Output the (X, Y) coordinate of the center of the cell containing the given text.  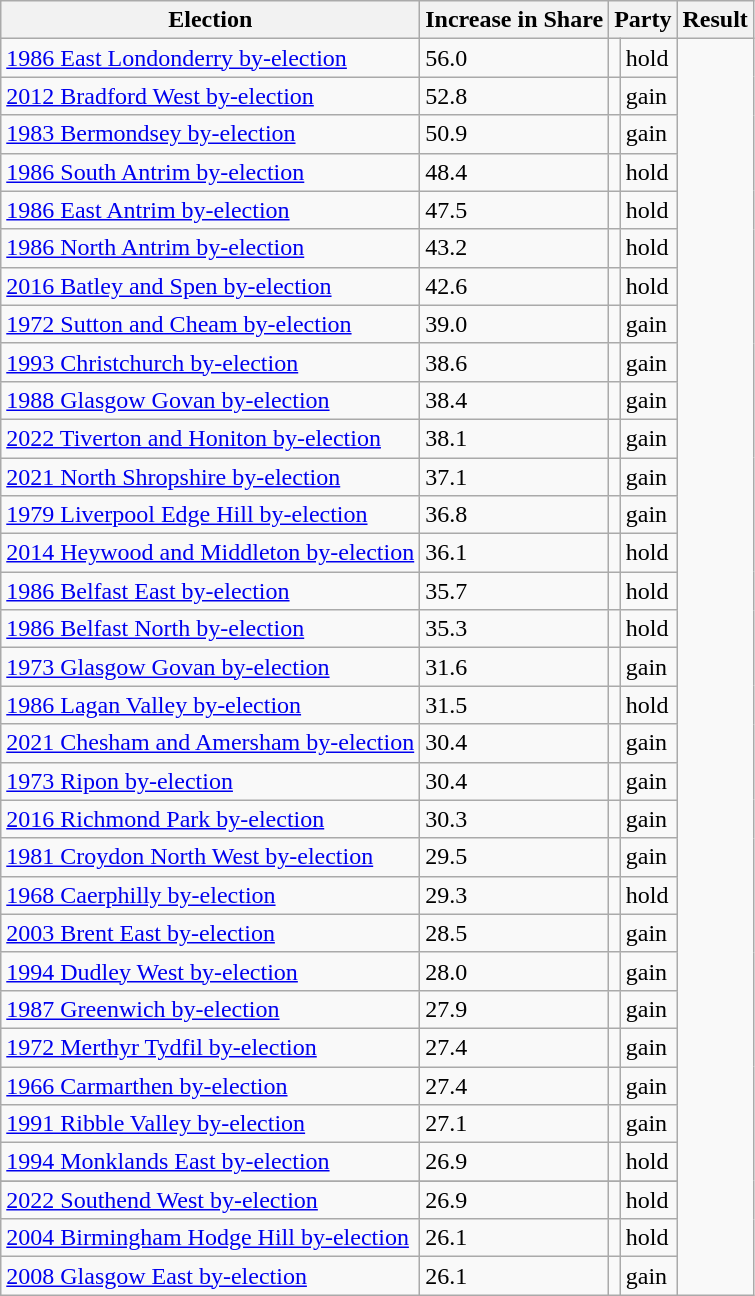
2016 Batley and Spen by-election (210, 286)
1968 Caerphilly by-election (210, 895)
1986 East Antrim by-election (210, 210)
1986 Belfast North by-election (210, 629)
2003 Brent East by-election (210, 933)
1973 Glasgow Govan by-election (210, 667)
38.6 (514, 362)
35.3 (514, 629)
1983 Bermondsey by-election (210, 134)
2004 Birmingham Hodge Hill by-election (210, 1238)
Result (715, 20)
1991 Ribble Valley by-election (210, 1124)
1994 Monklands East by-election (210, 1162)
50.9 (514, 134)
1973 Ripon by-election (210, 781)
1972 Sutton and Cheam by-election (210, 324)
2008 Glasgow East by-election (210, 1276)
2014 Heywood and Middleton by-election (210, 553)
1986 Belfast East by-election (210, 591)
1986 Lagan Valley by-election (210, 705)
2021 Chesham and Amersham by-election (210, 743)
28.0 (514, 971)
28.5 (514, 933)
1994 Dudley West by-election (210, 971)
27.1 (514, 1124)
1988 Glasgow Govan by-election (210, 400)
29.5 (514, 857)
1987 Greenwich by-election (210, 1009)
1986 North Antrim by-election (210, 248)
38.4 (514, 400)
2016 Richmond Park by-election (210, 819)
48.4 (514, 172)
2022 Tiverton and Honiton by-election (210, 438)
Election (210, 20)
30.3 (514, 819)
2022 Southend West by-election (210, 1200)
47.5 (514, 210)
Increase in Share (514, 20)
39.0 (514, 324)
1966 Carmarthen by-election (210, 1085)
31.6 (514, 667)
37.1 (514, 477)
29.3 (514, 895)
27.9 (514, 1009)
1993 Christchurch by-election (210, 362)
1981 Croydon North West by-election (210, 857)
36.1 (514, 553)
35.7 (514, 591)
Party (643, 20)
2021 North Shropshire by-election (210, 477)
1986 East Londonderry by-election (210, 58)
42.6 (514, 286)
52.8 (514, 96)
1972 Merthyr Tydfil by-election (210, 1047)
31.5 (514, 705)
43.2 (514, 248)
1986 South Antrim by-election (210, 172)
2012 Bradford West by-election (210, 96)
36.8 (514, 515)
56.0 (514, 58)
38.1 (514, 438)
1979 Liverpool Edge Hill by-election (210, 515)
